Scan for the cell matching the given text and deliver its [X, Y] coordinate at center. 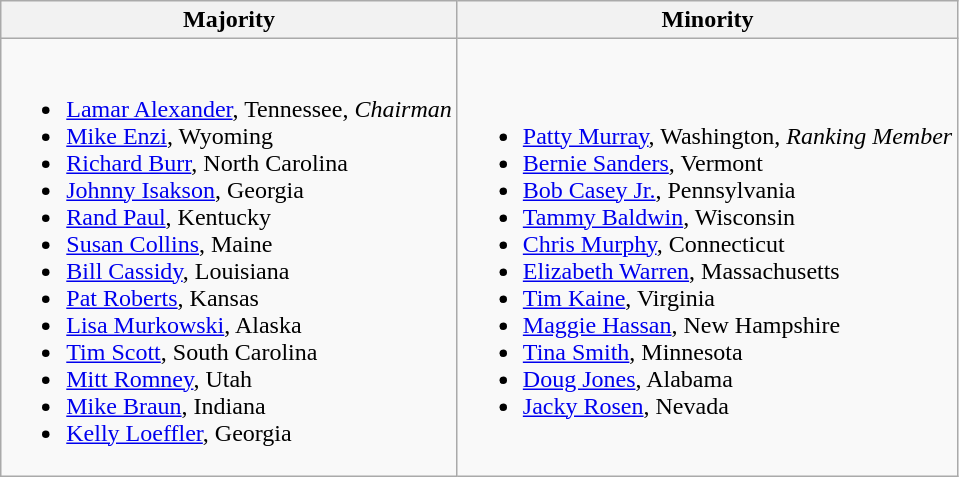
Minority [707, 20]
Majority [230, 20]
